Capture the cell that displays the provided text and extract its (x, y) central coordinate. 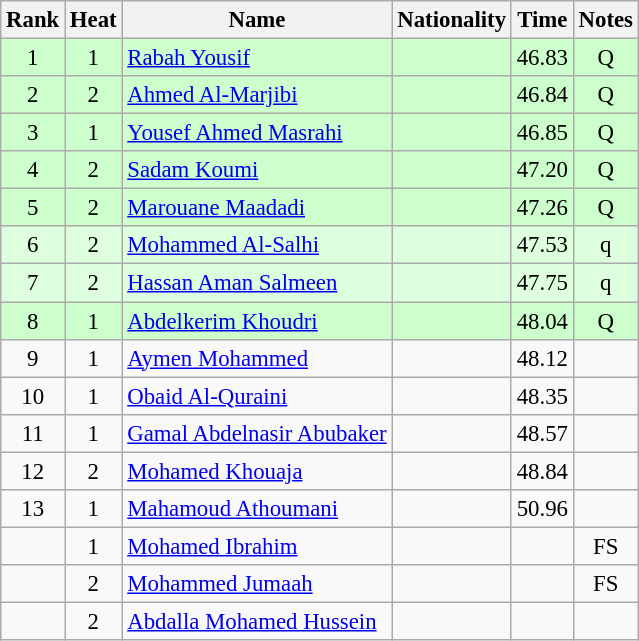
Marouane Maadadi (257, 208)
Nationality (452, 20)
13 (33, 509)
Rank (33, 20)
4 (33, 170)
6 (33, 245)
46.85 (542, 133)
Sadam Koumi (257, 170)
7 (33, 283)
47.20 (542, 170)
Mohamed Khouaja (257, 471)
8 (33, 321)
47.53 (542, 245)
Heat (94, 20)
Obaid Al-Quraini (257, 396)
48.35 (542, 396)
Name (257, 20)
11 (33, 433)
Hassan Aman Salmeen (257, 283)
10 (33, 396)
47.75 (542, 283)
Time (542, 20)
46.84 (542, 95)
47.26 (542, 208)
Abdalla Mohamed Hussein (257, 621)
Mahamoud Athoumani (257, 509)
Notes (606, 20)
48.57 (542, 433)
Abdelkerim Khoudri (257, 321)
5 (33, 208)
48.04 (542, 321)
Gamal Abdelnasir Abubaker (257, 433)
Yousef Ahmed Masrahi (257, 133)
Aymen Mohammed (257, 358)
Mohamed Ibrahim (257, 546)
Mohammed Jumaah (257, 584)
Rabah Yousif (257, 58)
Mohammed Al-Salhi (257, 245)
Ahmed Al-Marjibi (257, 95)
48.12 (542, 358)
48.84 (542, 471)
3 (33, 133)
12 (33, 471)
9 (33, 358)
46.83 (542, 58)
50.96 (542, 509)
